Output the [X, Y] coordinate of the center of the cell containing the given text.  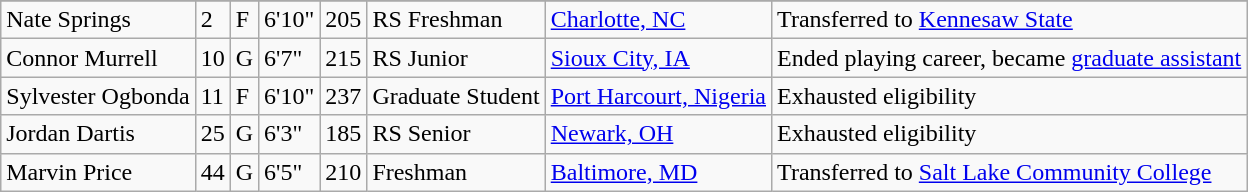
2 [212, 20]
185 [344, 134]
Jordan Dartis [98, 134]
Charlotte, NC [658, 20]
Transferred to Kennesaw State [1010, 20]
Sioux City, IA [658, 58]
237 [344, 96]
RS Freshman [456, 20]
6'3" [290, 134]
11 [212, 96]
Sylvester Ogbonda [98, 96]
6'7" [290, 58]
Baltimore, MD [658, 172]
10 [212, 58]
RS Junior [456, 58]
Nate Springs [98, 20]
44 [212, 172]
205 [344, 20]
RS Senior [456, 134]
210 [344, 172]
Connor Murrell [98, 58]
Port Harcourt, Nigeria [658, 96]
Graduate Student [456, 96]
215 [344, 58]
25 [212, 134]
Ended playing career, became graduate assistant [1010, 58]
6'5" [290, 172]
Freshman [456, 172]
Marvin Price [98, 172]
Newark, OH [658, 134]
Transferred to Salt Lake Community College [1010, 172]
